Scan for the cell matching the given text and deliver its [x, y] coordinate at center. 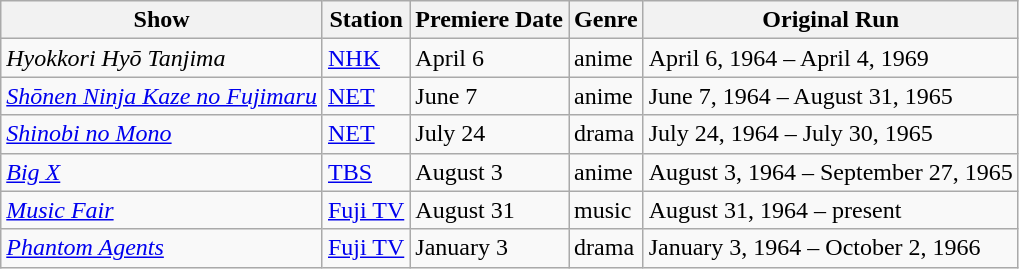
TBS [366, 172]
August 3, 1964 – September 27, 1965 [830, 172]
Music Fair [162, 210]
Big X [162, 172]
July 24 [490, 134]
Premiere Date [490, 20]
Hyokkori Hyō Tanjima [162, 58]
NHK [366, 58]
June 7 [490, 96]
Genre [606, 20]
Original Run [830, 20]
April 6, 1964 – April 4, 1969 [830, 58]
August 3 [490, 172]
Show [162, 20]
Shinobi no Mono [162, 134]
Phantom Agents [162, 248]
August 31 [490, 210]
Shōnen Ninja Kaze no Fujimaru [162, 96]
June 7, 1964 – August 31, 1965 [830, 96]
July 24, 1964 – July 30, 1965 [830, 134]
Station [366, 20]
January 3, 1964 – October 2, 1966 [830, 248]
August 31, 1964 – present [830, 210]
music [606, 210]
January 3 [490, 248]
April 6 [490, 58]
